From the cell containing the given text, extract its center point as (x, y) coordinate. 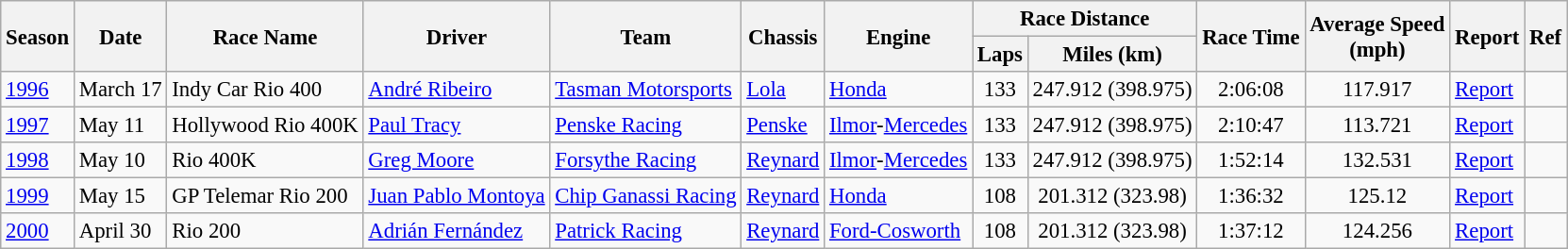
Hollywood Rio 400K (265, 125)
Race Time (1251, 36)
Rio 400K (265, 160)
Juan Pablo Montoya (457, 196)
2:06:08 (1251, 90)
Race Name (265, 36)
Average Speed(mph) (1377, 36)
Adrián Fernández (457, 231)
1999 (38, 196)
Lola (783, 90)
Ford-Cosworth (898, 231)
Engine (898, 36)
2:10:47 (1251, 125)
1:52:14 (1251, 160)
Race Distance (1085, 19)
1997 (38, 125)
Chip Ganassi Racing (645, 196)
1:36:32 (1251, 196)
May 11 (121, 125)
Season (38, 36)
124.256 (1377, 231)
March 17 (121, 90)
1998 (38, 160)
Indy Car Rio 400 (265, 90)
125.12 (1377, 196)
May 15 (121, 196)
Penske (783, 125)
Tasman Motorsports (645, 90)
Driver (457, 36)
2000 (38, 231)
André Ribeiro (457, 90)
Laps (1000, 55)
Patrick Racing (645, 231)
Penske Racing (645, 125)
Rio 200 (265, 231)
Miles (km) (1112, 55)
GP Telemar Rio 200 (265, 196)
113.721 (1377, 125)
Forsythe Racing (645, 160)
Greg Moore (457, 160)
Date (121, 36)
Chassis (783, 36)
132.531 (1377, 160)
April 30 (121, 231)
Team (645, 36)
117.917 (1377, 90)
1:37:12 (1251, 231)
Paul Tracy (457, 125)
Ref (1545, 36)
May 10 (121, 160)
1996 (38, 90)
